Capture the cell that displays the provided text and extract its (X, Y) central coordinate. 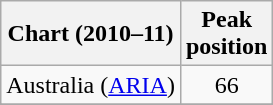
Australia (ARIA) (91, 85)
66 (226, 85)
Peakposition (226, 34)
Chart (2010–11) (91, 34)
